Find where the given text appears and provide that cell's center as [X, Y] coordinate. 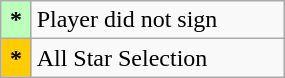
All Star Selection [158, 58]
Player did not sign [158, 20]
